Identify which cell holds the provided text, then report its [X, Y] central coordinate. 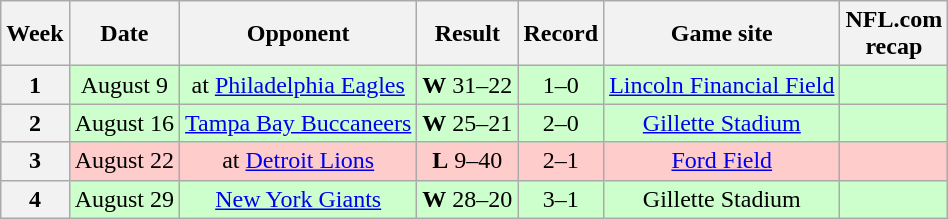
W 25–21 [468, 123]
2–1 [561, 161]
L 9–40 [468, 161]
New York Giants [298, 199]
Result [468, 34]
August 16 [124, 123]
W 28–20 [468, 199]
4 [35, 199]
3 [35, 161]
Record [561, 34]
August 29 [124, 199]
August 22 [124, 161]
at Philadelphia Eagles [298, 85]
Lincoln Financial Field [722, 85]
1–0 [561, 85]
Game site [722, 34]
at Detroit Lions [298, 161]
2–0 [561, 123]
Week [35, 34]
Date [124, 34]
W 31–22 [468, 85]
Tampa Bay Buccaneers [298, 123]
NFL.comrecap [894, 34]
2 [35, 123]
Ford Field [722, 161]
August 9 [124, 85]
3–1 [561, 199]
Opponent [298, 34]
1 [35, 85]
